Extract the (x, y) coordinate from the center of the cell holding the provided text.  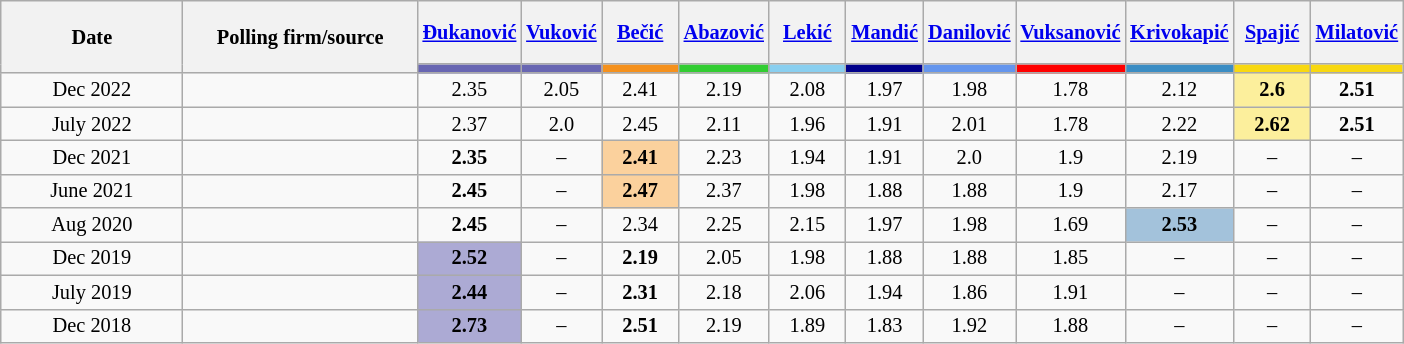
1.69 (1071, 225)
Date (92, 36)
2.53 (1179, 225)
2.52 (470, 258)
July 2022 (92, 124)
1.85 (1071, 258)
2.18 (724, 292)
2.17 (1179, 191)
1.92 (969, 326)
Polling firm/source (300, 36)
1.96 (808, 124)
2.25 (724, 225)
1.83 (884, 326)
2.23 (724, 157)
2.11 (724, 124)
2.31 (640, 292)
June 2021 (92, 191)
2.12 (1179, 90)
Aug 2020 (92, 225)
Krivokapić (1179, 32)
1.89 (808, 326)
Milatović (1357, 32)
Spajić (1272, 32)
2.47 (640, 191)
Dec 2018 (92, 326)
2.6 (1272, 90)
Vuksanović (1071, 32)
1.86 (969, 292)
Bečić (640, 32)
Lekić (808, 32)
Mandić (884, 32)
Dec 2019 (92, 258)
Abazović (724, 32)
2.08 (808, 90)
2.01 (969, 124)
Dec 2022 (92, 90)
Danilović (969, 32)
2.34 (640, 225)
2.06 (808, 292)
Vuković (561, 32)
2.22 (1179, 124)
2.62 (1272, 124)
2.73 (470, 326)
July 2019 (92, 292)
Dec 2021 (92, 157)
2.44 (470, 292)
2.15 (808, 225)
Đukanović (470, 32)
